Search for the cell housing the specified text and yield its (x, y) center coordinate. 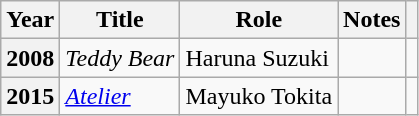
Mayuko Tokita (259, 96)
Role (259, 20)
Title (120, 20)
2008 (30, 58)
Haruna Suzuki (259, 58)
2015 (30, 96)
Notes (372, 20)
Atelier (120, 96)
Year (30, 20)
Teddy Bear (120, 58)
